Locate the cell with the specified text and output its (X, Y) center coordinate. 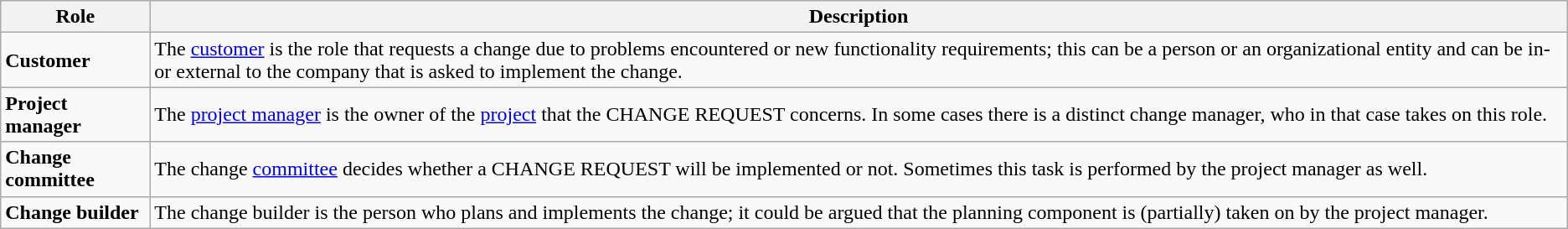
The change committee decides whether a CHANGE REQUEST will be implemented or not. Sometimes this task is performed by the project manager as well. (859, 169)
Customer (75, 60)
Role (75, 17)
Description (859, 17)
Change builder (75, 212)
Change committee (75, 169)
Project manager (75, 114)
